From the cell containing the given text, extract its center point as [X, Y] coordinate. 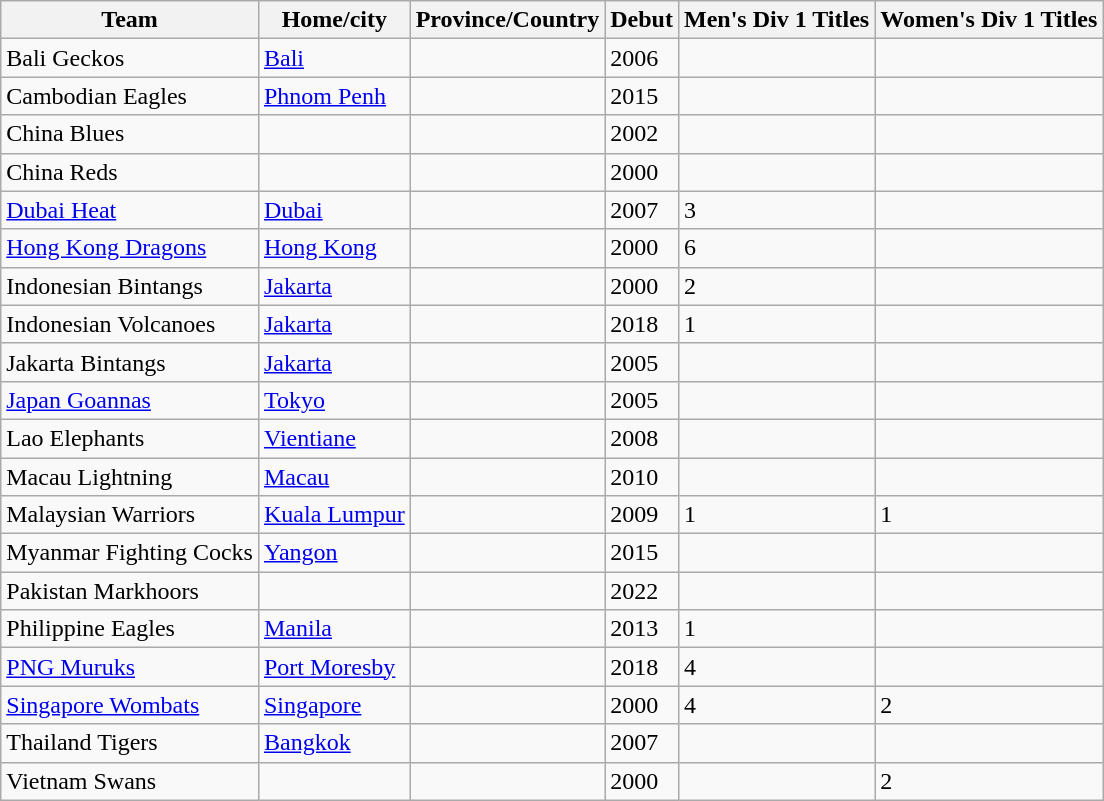
Vientiane [334, 438]
Thailand Tigers [130, 743]
Pakistan Markhoors [130, 591]
2013 [642, 629]
Indonesian Bintangs [130, 286]
Japan Goannas [130, 400]
2009 [642, 515]
Myanmar Fighting Cocks [130, 553]
China Reds [130, 172]
Hong Kong [334, 248]
Singapore Wombats [130, 705]
Manila [334, 629]
Women's Div 1 Titles [989, 20]
Bali Geckos [130, 58]
Philippine Eagles [130, 629]
Macau [334, 477]
Hong Kong Dragons [130, 248]
Debut [642, 20]
PNG Muruks [130, 667]
Province/Country [508, 20]
2010 [642, 477]
Macau Lightning [130, 477]
6 [776, 248]
Cambodian Eagles [130, 96]
Malaysian Warriors [130, 515]
Bali [334, 58]
2006 [642, 58]
Tokyo [334, 400]
Yangon [334, 553]
Team [130, 20]
Kuala Lumpur [334, 515]
2002 [642, 134]
Jakarta Bintangs [130, 362]
Dubai [334, 210]
Vietnam Swans [130, 781]
3 [776, 210]
2008 [642, 438]
Phnom Penh [334, 96]
Lao Elephants [130, 438]
Men's Div 1 Titles [776, 20]
Home/city [334, 20]
Singapore [334, 705]
Port Moresby [334, 667]
Indonesian Volcanoes [130, 324]
Dubai Heat [130, 210]
2022 [642, 591]
Bangkok [334, 743]
China Blues [130, 134]
